Provide the [x, y] coordinate of the cell's center where the given text is located.  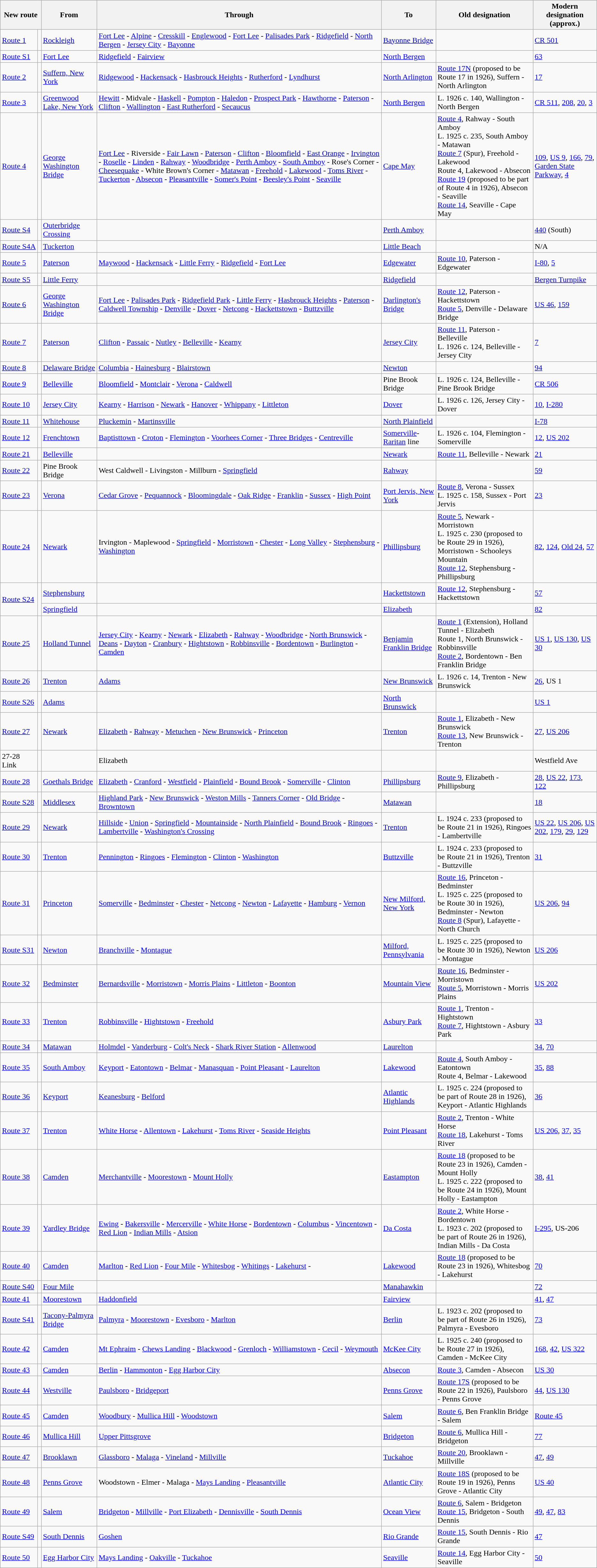
Route 27 [19, 731]
Springfield [69, 609]
7 [565, 342]
Merchantville - Moorestown - Mount Holly [239, 1177]
Atlantic Highlands [409, 1097]
Yardley Bridge [69, 1228]
Bayonne Bridge [409, 40]
US 1 [565, 702]
Pluckemin - Martinsville [239, 421]
Route 12, Paterson - HackettstownRoute 5, Denville - Delaware Bridge [484, 304]
Highland Park - New Brunswick - Weston Mills - Tanners Corner - Old Bridge - Browntown [239, 802]
Route S49 [19, 1537]
Glassboro - Malaga - Vineland - Millville [239, 1457]
Route 17N (proposed to be Route 17 in 1926), Suffern - North Arlington [484, 77]
CR 501 [565, 40]
McKee City [409, 1349]
Route 38 [19, 1177]
Route 48 [19, 1482]
34, 70 [565, 1047]
US 206, 94 [565, 903]
L. 1926 c. 14, Trenton - New Brunswick [484, 681]
18 [565, 802]
Fort Lee - Alpine - Cresskill - Englewood - Fort Lee - Palisades Park - Ridgefield - North Bergen - Jersey City - Bayonne [239, 40]
Da Costa [409, 1228]
Ocean View [409, 1512]
Elizabeth - Rahway - Metuchen - New Brunswick - Princeton [239, 731]
White Horse - Allentown - Lakehurst - Toms River - Seaside Heights [239, 1130]
N/A [565, 246]
77 [565, 1437]
82, 124, Old 24, 57 [565, 546]
440 (South) [565, 230]
Verona [69, 496]
Ridgewood - Hackensack - Hasbrouck Heights - Rutherford - Lyndhurst [239, 77]
Cedar Grove - Pequannock - Bloomingdale - Oak Ridge - Franklin - Sussex - High Point [239, 496]
Mt Ephraim - Chews Landing - Blackwood - Grenloch - Williamstown - Cecil - Weymouth [239, 1349]
Route 29 [19, 827]
Bloomfield - Montclair - Verona - Caldwell [239, 384]
Route 46 [19, 1437]
Route 47 [19, 1457]
Route 2, Trenton - White HorseRoute 18, Lakehurst - Toms River [484, 1130]
Little Beach [409, 246]
L. 1926 c. 104, Flemington - Somerville [484, 438]
Route 12 [19, 438]
Edgewater [409, 263]
Tacony-Palmyra Bridge [69, 1320]
L. 1925 c. 225 (proposed to be Route 30 in 1926), Newton - Montague [484, 950]
Route 10, Paterson - Edgewater [484, 263]
168, 42, US 322 [565, 1349]
South Amboy [69, 1067]
Berlin - Hammonton - Egg Harbor City [239, 1370]
Greenwood Lake, New York [69, 102]
L. 1923 c. 202 (proposed to be part of Route 26 in 1926), Palmyra - Evesboro [484, 1320]
Route 30 [19, 857]
Point Pleasant [409, 1130]
Route 24 [19, 546]
Route S26 [19, 702]
Perth Amboy [409, 230]
US 22, US 206, US 202, 179, 29, 129 [565, 827]
L. 1925 c. 240 (proposed to be Route 27 in 1926), Camden - McKee City [484, 1349]
70 [565, 1266]
Irvington - Maplewood - Springfield - Morristown - Chester - Long Valley - Stephensburg - Washington [239, 546]
Goethals Bridge [69, 781]
Route 16, Bedminster - MorristownRoute 5, Morristown - Morris Plains [484, 983]
41, 47 [565, 1299]
Haddonfield [239, 1299]
Keyport - Eatontown - Belmar - Manasquan - Point Pleasant - Laurelton [239, 1067]
Whitehouse [69, 421]
Route 34 [19, 1047]
Atlantic City [409, 1482]
Route S4 [19, 230]
South Dennis [69, 1537]
Paulsboro - Bridgeport [239, 1391]
Ridgefield - Fairview [239, 56]
Mays Landing - Oakville - Tuckahoe [239, 1557]
Route 11 [19, 421]
Baptisttown - Croton - Flemington - Voorhees Corner - Three Bridges - Centreville [239, 438]
Route 20, Brooklawn - Millville [484, 1457]
Route 11, Paterson - BellevilleL. 1926 c. 124, Belleville - Jersey City [484, 342]
Ewing - Bakersville - Mercerville - White Horse - Bordentown - Columbus - Vincentown - Red Lion - Indian Mills - Atsion [239, 1228]
Bergen Turnpike [565, 279]
US 40 [565, 1482]
Route 31 [19, 903]
Bridgeton - Millville - Port Elizabeth - Dennisville - South Dennis [239, 1512]
I-80, 5 [565, 263]
Route 1, Elizabeth - New BrunswickRoute 13, New Brunswick - Trenton [484, 731]
Route 1 [19, 40]
Bernardsville - Morristown - Morris Plains - Littleton - Boonton [239, 983]
12, US 202 [565, 438]
Route 1 (Extension), Holland Tunnel - ElizabethRoute 1, North Brunswick - RobbinsvilleRoute 2, Bordentown - Ben Franklin Bridge [484, 643]
Route 11, Belleville - Newark [484, 454]
Route 40 [19, 1266]
35, 88 [565, 1067]
Westville [69, 1391]
33 [565, 1022]
L. 1926 c. 124, Belleville - Pine Brook Bridge [484, 384]
Route 14, Egg Harbor City - Seaville [484, 1557]
Route 6, Ben Franklin Bridge - Salem [484, 1415]
Seaville [409, 1557]
94 [565, 367]
Columbia - Hainesburg - Blairstown [239, 367]
Kearny - Harrison - Newark - Hanover - Whippany - Littleton [239, 405]
Route S28 [19, 802]
28, US 22, 173, 122 [565, 781]
US 1, US 130, US 30 [565, 643]
L. 1925 c. 224 (proposed to be part of Route 28 in 1926), Keyport - Atlantic Highlands [484, 1097]
Route 2 [19, 77]
L. 1924 c. 233 (proposed to be Route 21 in 1926), Ringoes - Lambertville [484, 827]
Manahawkin [409, 1287]
Route S1 [19, 56]
Middlesex [69, 802]
38, 41 [565, 1177]
Through [239, 15]
Palmyra - Moorestown - Evesboro - Marlton [239, 1320]
Route 6, Mullica Hill - Bridgeton [484, 1437]
I-78 [565, 421]
Fairview [409, 1299]
23 [565, 496]
Hillside - Union - Springfield - Mountainside - North Plainfield - Bound Brook - Ringoes - Lambertville - Washington's Crossing [239, 827]
44, US 130 [565, 1391]
Route 42 [19, 1349]
Route 23 [19, 496]
Route 21 [19, 454]
109, US 9, 166, 79, Garden State Parkway, 4 [565, 166]
From [69, 15]
US 46, 159 [565, 304]
Keyport [69, 1097]
Elizabeth - Cranford - Westfield - Plainfield - Bound Brook - Somerville - Clinton [239, 781]
Moorestown [69, 1299]
57 [565, 593]
Route 3, Camden - Absecon [484, 1370]
Route 5 [19, 263]
Route 35 [19, 1067]
Route 36 [19, 1097]
Route 18S (proposed to be Route 19 in 1926), Penns Grove - Atlantic City [484, 1482]
Route S31 [19, 950]
Keanesburg - Belford [239, 1097]
Pennington - Ringoes - Flemington - Clinton - Washington [239, 857]
Maywood - Hackensack - Little Ferry - Ridgefield - Fort Lee [239, 263]
Somerville - Bedminster - Chester - Netcong - Newton - Lafayette - Hamburg - Vernon [239, 903]
Route 43 [19, 1370]
Route 39 [19, 1228]
North Plainfield [409, 421]
Goshen [239, 1537]
Holmdel - Vanderburg - Colt's Neck - Shark River Station - Allenwood [239, 1047]
I-295, US-206 [565, 1228]
59 [565, 470]
Route 2, White Horse - BordentownL. 1923 c. 202 (proposed to be part of Route 26 in 1926), Indian Mills - Da Costa [484, 1228]
Route S24 [19, 599]
36 [565, 1097]
Holland Tunnel [69, 643]
Route 3 [19, 102]
To [409, 15]
Eastampton [409, 1177]
17 [565, 77]
Westfield Ave [565, 761]
CR 506 [565, 384]
Delaware Bridge [69, 367]
Branchville - Montague [239, 950]
Rahway [409, 470]
Mullica Hill [69, 1437]
Woodbury - Mullica Hill - Woodstown [239, 1415]
Four Mile [69, 1287]
Route 12, Stephensburg - Hackettstown [484, 593]
North Arlington [409, 77]
Route 16, Princeton - BedminsterL. 1925 c. 225 (proposed to be Route 30 in 1926), Bedminster - NewtonRoute 8 (Spur), Lafayette - North Church [484, 903]
Route 18 (proposed to be Route 23 in 1926), Camden - Mount HollyL. 1925 c. 222 (proposed to be Route 24 in 1926), Mount Holly - Eastampton [484, 1177]
New route [21, 15]
Route S40 [19, 1287]
Route 4 [19, 166]
Benjamin Franklin Bridge [409, 643]
Route 6 [19, 304]
Route 50 [19, 1557]
72 [565, 1287]
Route 15, South Dennis - Rio Grande [484, 1537]
Stephensburg [69, 593]
Route 25 [19, 643]
Princeton [69, 903]
US 206 [565, 950]
Route 37 [19, 1130]
Route 10 [19, 405]
Milford, Pennsylvania [409, 950]
Asbury Park [409, 1022]
Mountain View [409, 983]
Route 17S (proposed to be Route 22 in 1926), Paulsboro - Penns Grove [484, 1391]
Tuckahoe [409, 1457]
63 [565, 56]
27, US 206 [565, 731]
Frenchtown [69, 438]
L. 1926 c. 126, Jersey City - Dover [484, 405]
Route 49 [19, 1512]
Ridgefield [409, 279]
Old designation [484, 15]
Port Jervis, New York [409, 496]
31 [565, 857]
Route 6, Salem - BridgetonRoute 15, Bridgeton - South Dennis [484, 1512]
Tuckerton [69, 246]
Route 4, South Amboy - EatontownRoute 4, Belmar - Lakewood [484, 1067]
CR 511, 208, 20, 3 [565, 102]
Route 28 [19, 781]
50 [565, 1557]
Laurelton [409, 1047]
L. 1924 c. 233 (proposed to be Route 21 in 1926), Trenton - Buttzville [484, 857]
21 [565, 454]
Bedminster [69, 983]
US 202 [565, 983]
Route 5, Newark - MorristownL. 1925 c. 230 (proposed to be Route 29 in 1926), Morristown - Schooleys MountainRoute 12, Stephensburg - Phillipsburg [484, 546]
Clifton - Passaic - Nutley - Belleville - Kearny [239, 342]
Berlin [409, 1320]
New Milford, New York [409, 903]
Somerville-Raritan line [409, 438]
Route 8, Verona - SussexL. 1925 c. 158, Sussex - Port Jervis [484, 496]
Bridgeton [409, 1437]
Robbinsville - Hightstown - Freehold [239, 1022]
Route 33 [19, 1022]
Upper Pittsgrove [239, 1437]
Outerbridge Crossing [69, 230]
73 [565, 1320]
Marlton - Red Lion - Four Mile - Whitesbog - Whitings - Lakehurst - [239, 1266]
Brooklawn [69, 1457]
Dover [409, 405]
47 [565, 1537]
Route 8 [19, 367]
Route 9, Elizabeth - Phillipsburg [484, 781]
Route 1, Trenton - HightstownRoute 7, Hightstown - Asbury Park [484, 1022]
Rockleigh [69, 40]
Hackettstown [409, 593]
Rio Grande [409, 1537]
Egg Harbor City [69, 1557]
49, 47, 83 [565, 1512]
Route 22 [19, 470]
Route S5 [19, 279]
Route S4A [19, 246]
Modern designation (approx.) [565, 15]
Suffern, New York [69, 77]
47, 49 [565, 1457]
Little Ferry [69, 279]
North Brunswick [409, 702]
Buttzville [409, 857]
Route 18 (proposed to be Route 23 in 1926), Whitesbog - Lakehurst [484, 1266]
Absecon [409, 1370]
27-28 Link [19, 761]
West Caldwell - Livingston - Millburn - Springfield [239, 470]
Route 7 [19, 342]
Route 44 [19, 1391]
Woodstown - Elmer - Malaga - Mays Landing - Pleasantville [239, 1482]
Darlington's Bridge [409, 304]
Route 41 [19, 1299]
Route 26 [19, 681]
Fort Lee [69, 56]
Cape May [409, 166]
82 [565, 609]
L. 1926 c. 140, Wallington - North Bergen [484, 102]
26, US 1 [565, 681]
Route 9 [19, 384]
Route 32 [19, 983]
New Brunswick [409, 681]
US 30 [565, 1370]
US 206, 37, 35 [565, 1130]
Route S41 [19, 1320]
10, I-280 [565, 405]
Hewitt - Midvale - Haskell - Pompton - Haledon - Prospect Park - Hawthorne - Paterson - Clifton - Wallington - East Rutherford - Secaucus [239, 102]
